Search for the cell housing the specified text and yield its [x, y] center coordinate. 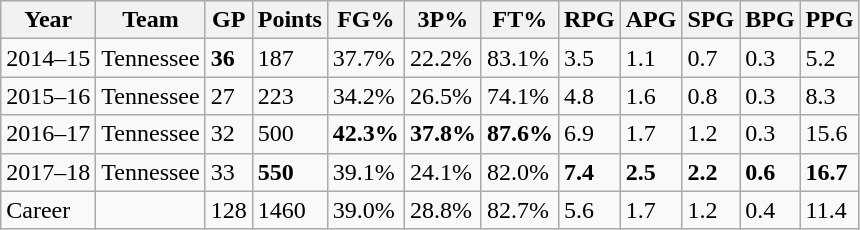
82.7% [520, 210]
34.2% [366, 96]
223 [290, 96]
5.2 [830, 58]
SPG [711, 20]
33 [228, 172]
PPG [830, 20]
128 [228, 210]
2014–15 [48, 58]
Career [48, 210]
3.5 [589, 58]
FG% [366, 20]
2.2 [711, 172]
RPG [589, 20]
3P% [442, 20]
26.5% [442, 96]
FT% [520, 20]
1.6 [651, 96]
1.1 [651, 58]
32 [228, 134]
550 [290, 172]
2016–17 [48, 134]
11.4 [830, 210]
28.8% [442, 210]
82.0% [520, 172]
Year [48, 20]
Team [150, 20]
87.6% [520, 134]
8.3 [830, 96]
6.9 [589, 134]
0.8 [711, 96]
37.7% [366, 58]
74.1% [520, 96]
0.6 [770, 172]
BPG [770, 20]
36 [228, 58]
83.1% [520, 58]
27 [228, 96]
2017–18 [48, 172]
500 [290, 134]
24.1% [442, 172]
16.7 [830, 172]
22.2% [442, 58]
GP [228, 20]
42.3% [366, 134]
0.4 [770, 210]
Points [290, 20]
4.8 [589, 96]
APG [651, 20]
0.7 [711, 58]
5.6 [589, 210]
7.4 [589, 172]
2.5 [651, 172]
1460 [290, 210]
39.1% [366, 172]
15.6 [830, 134]
37.8% [442, 134]
187 [290, 58]
2015–16 [48, 96]
39.0% [366, 210]
